Return (X, Y) of the center of cell containing provided text 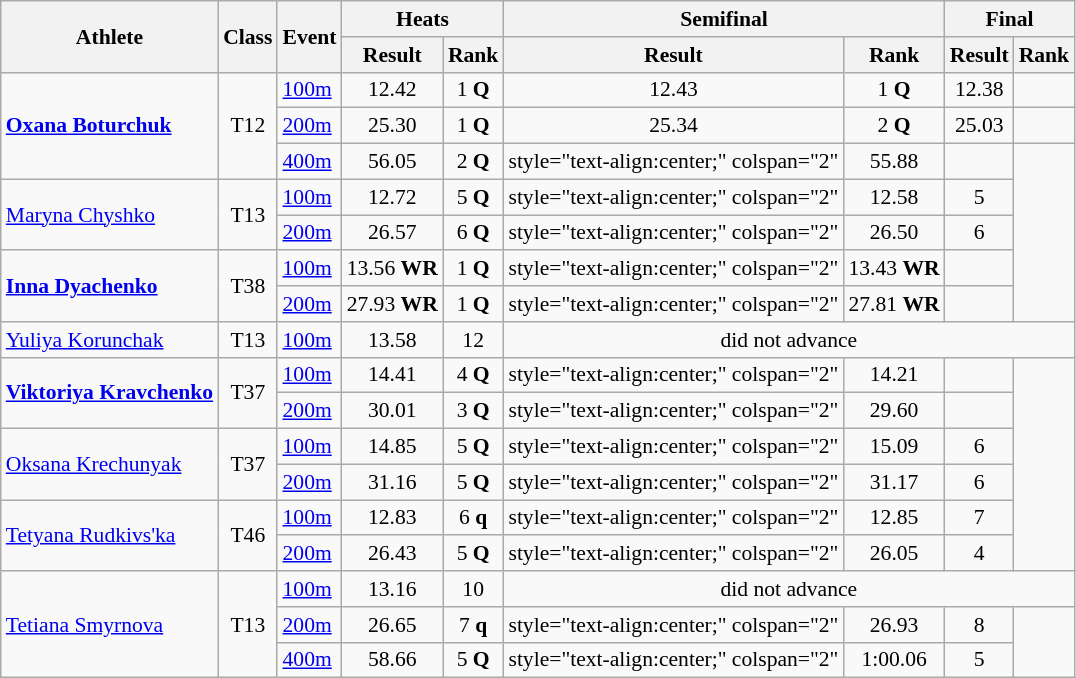
15.09 (894, 447)
13.43 WR (894, 269)
27.81 WR (894, 304)
26.93 (894, 625)
10 (474, 589)
13.56 WR (392, 269)
31.17 (894, 482)
56.05 (392, 162)
Semifinal (724, 19)
25.34 (673, 126)
Final (1010, 19)
13.16 (392, 589)
12.72 (392, 197)
31.16 (392, 482)
7 (980, 518)
Oxana Boturchuk (110, 126)
6 q (474, 518)
Tetyana Rudkivs'ka (110, 536)
12.85 (894, 518)
Athlete (110, 36)
4 Q (474, 375)
30.01 (392, 411)
26.05 (894, 554)
6 Q (474, 233)
12.42 (392, 90)
Event (309, 36)
12 (474, 340)
Oksana Krechunyak (110, 464)
14.85 (392, 447)
25.30 (392, 126)
55.88 (894, 162)
13.58 (392, 340)
58.66 (392, 660)
Yuliya Korunchak (110, 340)
Tetiana Smyrnova (110, 624)
Class (248, 36)
27.93 WR (392, 304)
Maryna Chyshko (110, 214)
26.43 (392, 554)
26.57 (392, 233)
1:00.06 (894, 660)
Heats (423, 19)
14.41 (392, 375)
26.65 (392, 625)
14.21 (894, 375)
12.38 (980, 90)
Inna Dyachenko (110, 286)
25.03 (980, 126)
8 (980, 625)
29.60 (894, 411)
T12 (248, 126)
12.58 (894, 197)
26.50 (894, 233)
T38 (248, 286)
12.43 (673, 90)
3 Q (474, 411)
4 (980, 554)
7 q (474, 625)
Viktoriya Kravchenko (110, 392)
12.83 (392, 518)
T46 (248, 536)
